Return the [x, y] coordinate for the center point of the cell that contains the specified text.  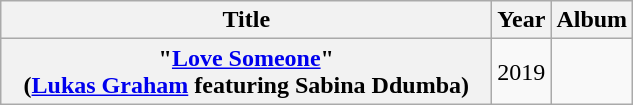
Year [522, 20]
2019 [522, 72]
"Love Someone"(Lukas Graham featuring Sabina Ddumba) [246, 72]
Title [246, 20]
Album [592, 20]
